Provide the [x, y] coordinate of the cell's center where the given text is located.  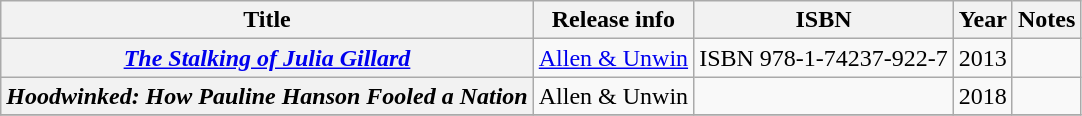
Year [982, 20]
The Stalking of Julia Gillard [267, 58]
Notes [1046, 20]
Title [267, 20]
ISBN [824, 20]
2018 [982, 96]
ISBN 978-1-74237-922-7 [824, 58]
Hoodwinked: How Pauline Hanson Fooled a Nation [267, 96]
2013 [982, 58]
Release info [613, 20]
